Identify which cell holds the provided text, then report its [x, y] central coordinate. 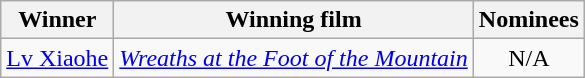
Lv Xiaohe [58, 58]
Winning film [294, 20]
N/A [528, 58]
Winner [58, 20]
Nominees [528, 20]
Wreaths at the Foot of the Mountain [294, 58]
